From the cell containing the given text, extract its center point as (x, y) coordinate. 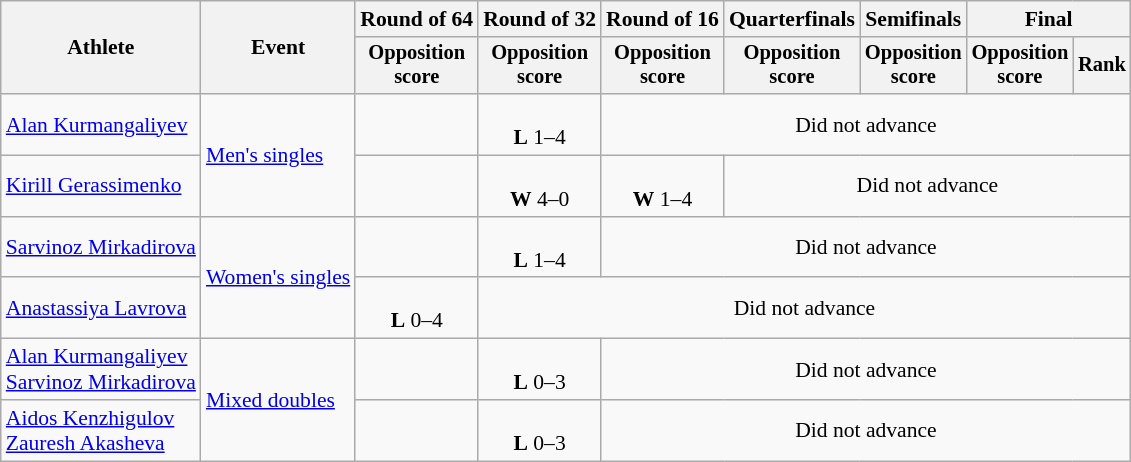
Sarvinoz Mirkadirova (101, 248)
Round of 32 (540, 19)
Women's singles (278, 278)
Event (278, 48)
Quarterfinals (792, 19)
Final (1049, 19)
Aidos KenzhigulovZauresh Akasheva (101, 430)
Round of 64 (416, 19)
Mixed doubles (278, 400)
Round of 16 (662, 19)
W 4–0 (540, 186)
Semifinals (914, 19)
L 0–4 (416, 308)
Men's singles (278, 155)
Rank (1102, 66)
W 1–4 (662, 186)
Anastassiya Lavrova (101, 308)
Alan KurmangaliyevSarvinoz Mirkadirova (101, 370)
Alan Kurmangaliyev (101, 124)
Athlete (101, 48)
Kirill Gerassimenko (101, 186)
